Pinpoint the cell where the given text exists, returning its (X, Y) midpoint coordinate. 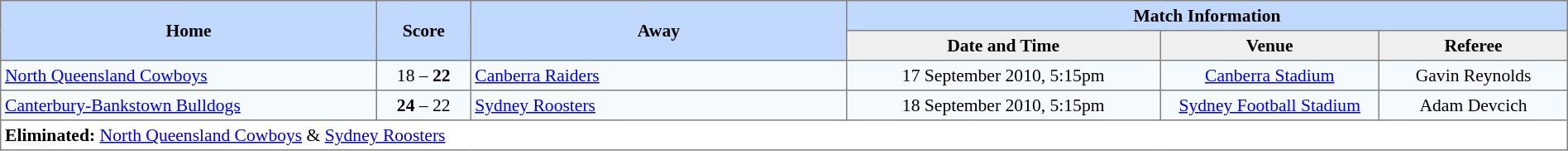
Adam Devcich (1474, 105)
Match Information (1207, 16)
Canberra Raiders (658, 75)
Away (658, 31)
Eliminated: North Queensland Cowboys & Sydney Roosters (784, 135)
Canberra Stadium (1270, 75)
Sydney Roosters (658, 105)
18 September 2010, 5:15pm (1004, 105)
Venue (1270, 46)
Date and Time (1004, 46)
Canterbury-Bankstown Bulldogs (189, 105)
Home (189, 31)
24 – 22 (423, 105)
North Queensland Cowboys (189, 75)
Gavin Reynolds (1474, 75)
17 September 2010, 5:15pm (1004, 75)
Score (423, 31)
Referee (1474, 46)
Sydney Football Stadium (1270, 105)
18 – 22 (423, 75)
